Capture the cell that displays the provided text and extract its [x, y] central coordinate. 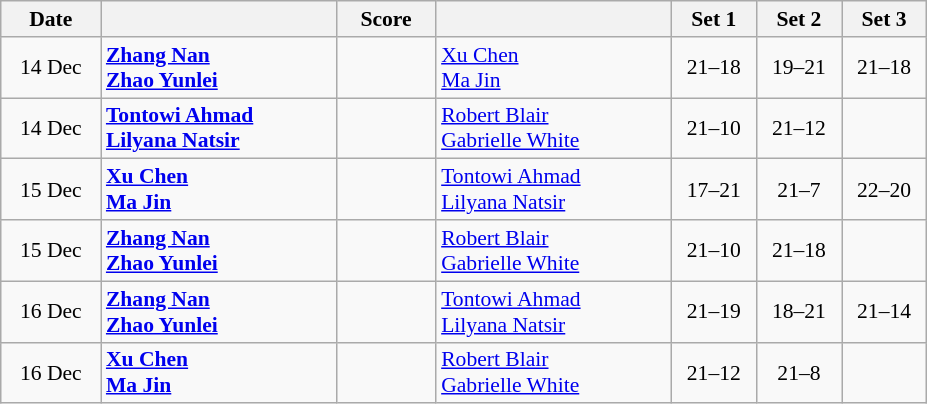
21–7 [798, 190]
18–21 [798, 312]
21–8 [798, 372]
17–21 [714, 190]
21–19 [714, 312]
Set 1 [714, 19]
Score [386, 19]
Set 3 [884, 19]
22–20 [884, 190]
Date [51, 19]
19–21 [798, 68]
21–14 [884, 312]
Set 2 [798, 19]
